Identify which cell holds the provided text, then report its [X, Y] central coordinate. 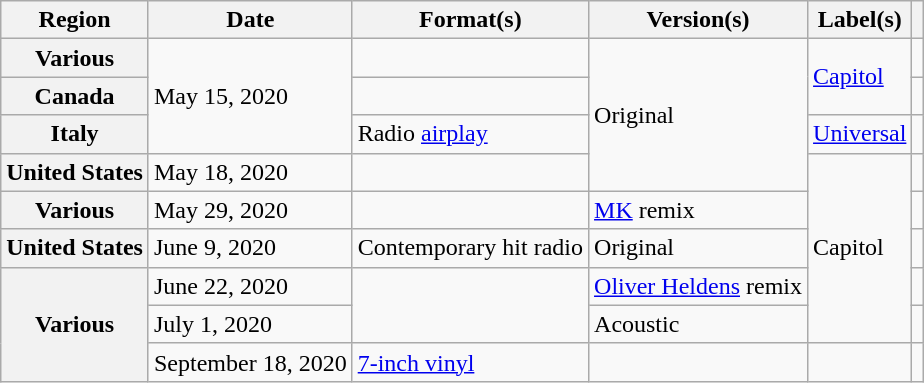
June 9, 2020 [250, 248]
May 18, 2020 [250, 172]
Canada [75, 96]
Region [75, 20]
Label(s) [860, 20]
September 18, 2020 [250, 362]
June 22, 2020 [250, 286]
May 29, 2020 [250, 210]
May 15, 2020 [250, 96]
Radio airplay [470, 134]
7-inch vinyl [470, 362]
Format(s) [470, 20]
Acoustic [698, 324]
Universal [860, 134]
Italy [75, 134]
Version(s) [698, 20]
Contemporary hit radio [470, 248]
July 1, 2020 [250, 324]
Date [250, 20]
MK remix [698, 210]
Oliver Heldens remix [698, 286]
